Capture the cell that displays the provided text and extract its (X, Y) central coordinate. 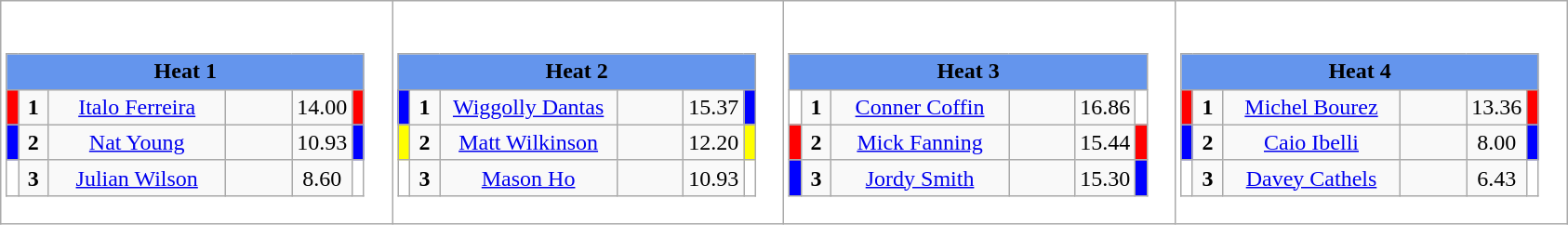
Michel Bourez (1311, 107)
Heat 4 (1360, 72)
Caio Ibelli (1311, 142)
Matt Wilkinson (528, 142)
6.43 (1497, 178)
Heat 3 1 Conner Coffin 16.86 2 Mick Fanning 15.44 3 Jordy Smith 15.30 (980, 112)
12.20 (714, 142)
15.37 (714, 107)
15.30 (1105, 178)
Julian Wilson (138, 178)
Heat 3 (968, 72)
Wiggolly Dantas (528, 107)
Italo Ferreira (138, 107)
14.00 (322, 107)
Jordy Smith (921, 178)
13.36 (1497, 107)
Davey Cathels (1311, 178)
Heat 2 1 Wiggolly Dantas 15.37 2 Matt Wilkinson 12.20 3 Mason Ho 10.93 (588, 112)
15.44 (1105, 142)
16.86 (1105, 107)
8.00 (1497, 142)
Mick Fanning (921, 142)
Heat 2 (577, 72)
Conner Coffin (921, 107)
Heat 1 1 Italo Ferreira 14.00 2 Nat Young 10.93 3 Julian Wilson 8.60 (197, 112)
8.60 (322, 178)
Heat 1 (185, 72)
Heat 4 1 Michel Bourez 13.36 2 Caio Ibelli 8.00 3 Davey Cathels 6.43 (1371, 112)
Mason Ho (528, 178)
Nat Young (138, 142)
